Provide the (X, Y) coordinate of the cell's center where the given text is located.  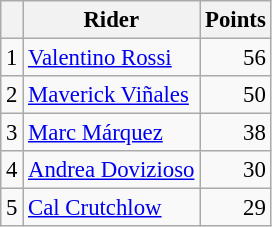
Valentino Rossi (112, 58)
2 (12, 95)
Cal Crutchlow (112, 208)
Points (236, 20)
56 (236, 58)
Rider (112, 20)
30 (236, 170)
1 (12, 58)
5 (12, 208)
3 (12, 133)
29 (236, 208)
Andrea Dovizioso (112, 170)
4 (12, 170)
Marc Márquez (112, 133)
38 (236, 133)
50 (236, 95)
Maverick Viñales (112, 95)
